Scan for the cell matching the given text and deliver its (x, y) coordinate at center. 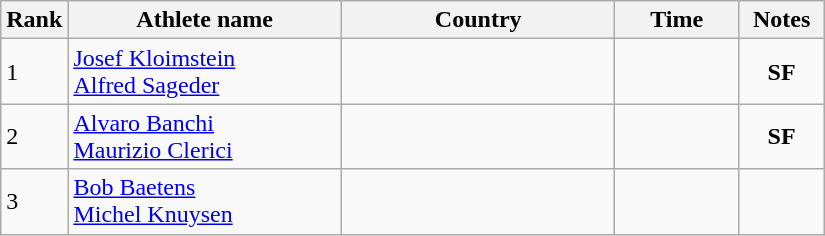
Notes (782, 20)
Time (677, 20)
2 (34, 136)
Bob BaetensMichel Knuysen (205, 202)
1 (34, 72)
Rank (34, 20)
Athlete name (205, 20)
Alvaro BanchiMaurizio Clerici (205, 136)
Country (478, 20)
Josef KloimsteinAlfred Sageder (205, 72)
3 (34, 202)
